Search for the cell housing the specified text and yield its (X, Y) center coordinate. 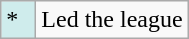
Led the league (112, 20)
* (18, 20)
